Pinpoint the cell where the given text exists, returning its (x, y) midpoint coordinate. 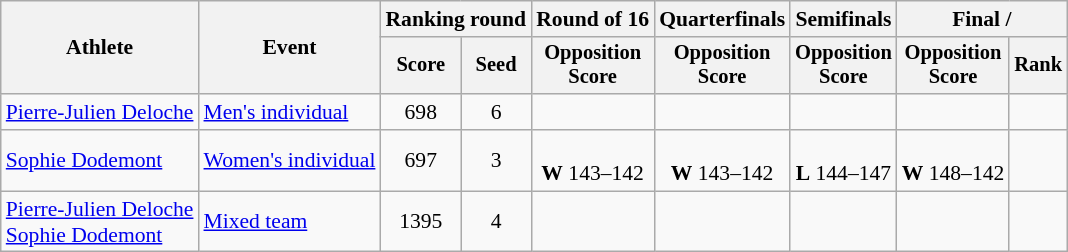
Rank (1038, 66)
Final / (982, 19)
Sophie Dodemont (100, 160)
Mixed team (289, 222)
Men's individual (289, 112)
4 (496, 222)
Athlete (100, 48)
L 144–147 (844, 160)
1395 (420, 222)
Score (420, 66)
Quarterfinals (722, 19)
Women's individual (289, 160)
698 (420, 112)
3 (496, 160)
Ranking round (456, 19)
Semifinals (844, 19)
6 (496, 112)
Seed (496, 66)
Pierre-Julien DelocheSophie Dodemont (100, 222)
Event (289, 48)
697 (420, 160)
Round of 16 (592, 19)
W 148–142 (954, 160)
Pierre-Julien Deloche (100, 112)
